From the cell containing the given text, extract its center point as (x, y) coordinate. 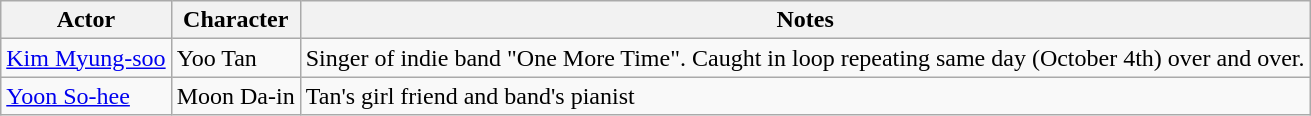
Tan's girl friend and band's pianist (805, 96)
Singer of indie band "One More Time". Caught in loop repeating same day (October 4th) over and over. (805, 58)
Kim Myung-soo (86, 58)
Notes (805, 20)
Moon Da-in (236, 96)
Character (236, 20)
Yoon So-hee (86, 96)
Yoo Tan (236, 58)
Actor (86, 20)
